Provide the (X, Y) coordinate of the cell's center where the given text is located.  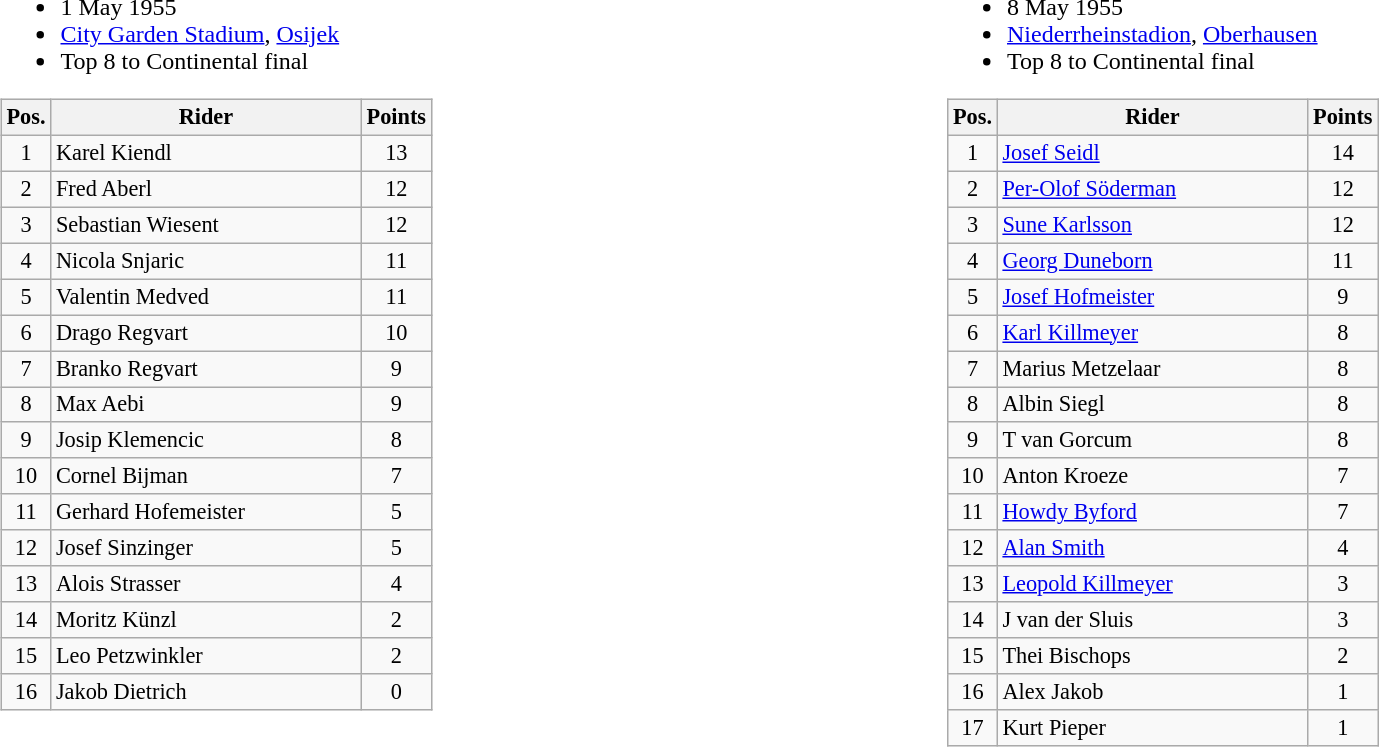
Josef Sinzinger (206, 548)
Alex Jakob (1152, 692)
Sebastian Wiesent (206, 225)
Howdy Byford (1152, 512)
Gerhard Hofemeister (206, 512)
Drago Regvart (206, 333)
Leopold Killmeyer (1152, 584)
Albin Siegl (1152, 404)
Fred Aberl (206, 189)
J van der Sluis (1152, 620)
Cornel Bijman (206, 476)
Moritz Künzl (206, 620)
Anton Kroeze (1152, 476)
Karel Kiendl (206, 153)
Nicola Snjaric (206, 261)
Alois Strasser (206, 584)
Alan Smith (1152, 548)
Leo Petzwinkler (206, 656)
Max Aebi (206, 404)
Kurt Pieper (1152, 728)
Karl Killmeyer (1152, 333)
Per-Olof Söderman (1152, 189)
Valentin Medved (206, 297)
Josip Klemencic (206, 440)
Marius Metzelaar (1152, 369)
T van Gorcum (1152, 440)
Georg Duneborn (1152, 261)
0 (396, 692)
Josef Hofmeister (1152, 297)
Thei Bischops (1152, 656)
17 (972, 728)
Jakob Dietrich (206, 692)
Josef Seidl (1152, 153)
Branko Regvart (206, 369)
Sune Karlsson (1152, 225)
